Locate the cell with the specified text and output its [X, Y] center coordinate. 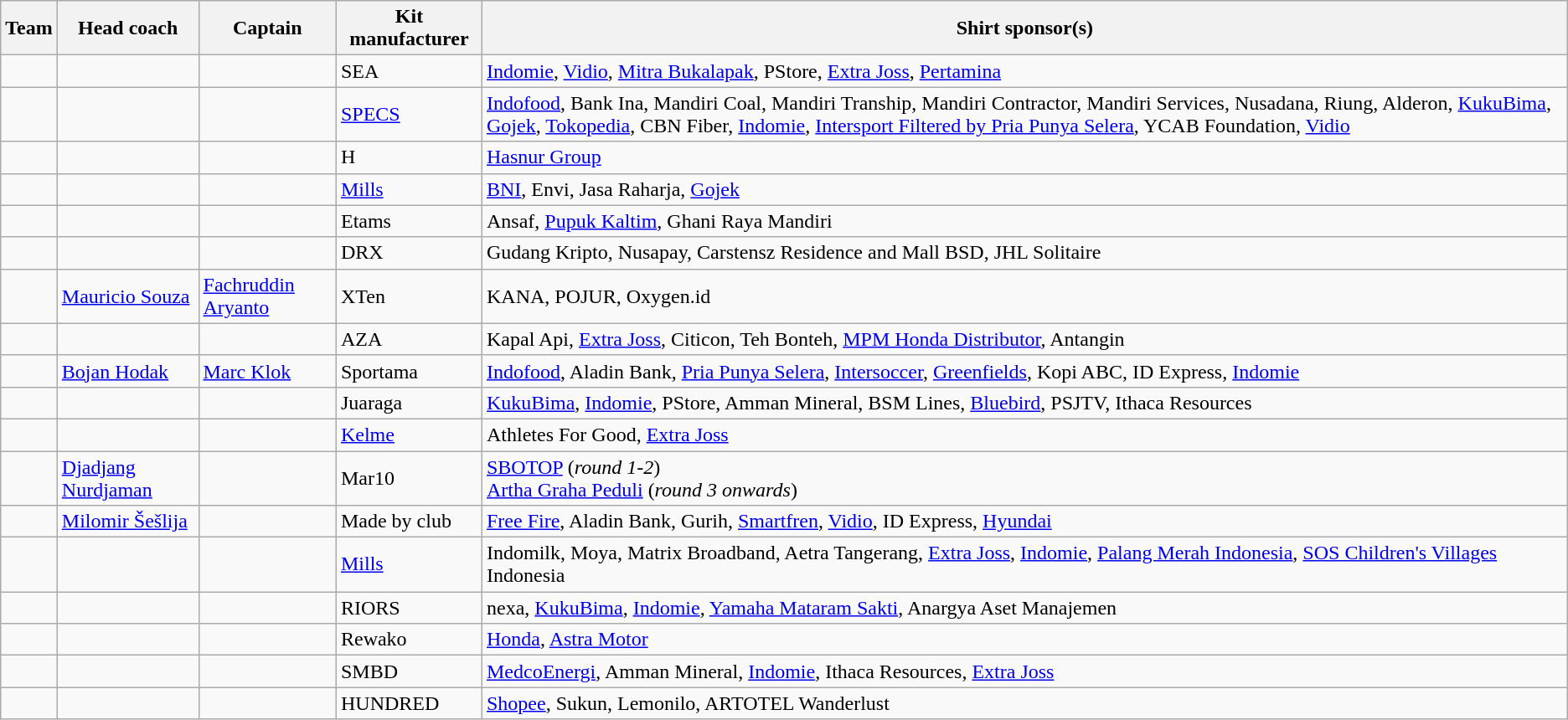
Gudang Kripto, Nusapay, Carstensz Residence and Mall BSD, JHL Solitaire [1024, 253]
Athletes For Good, Extra Joss [1024, 435]
Mauricio Souza [127, 296]
Sportama [409, 371]
SEA [409, 71]
SMBD [409, 671]
KANA, POJUR, Oxygen.id [1024, 296]
Hasnur Group [1024, 157]
MedcoEnergi, Amman Mineral, Indomie, Ithaca Resources, Extra Joss [1024, 671]
Honda, Astra Motor [1024, 640]
RIORS [409, 608]
XTen [409, 296]
Head coach [127, 28]
SPECS [409, 114]
Captain [267, 28]
Fachruddin Aryanto [267, 296]
Etams [409, 221]
KukuBima, Indomie, PStore, Amman Mineral, BSM Lines, Bluebird, PSJTV, Ithaca Resources [1024, 403]
Shirt sponsor(s) [1024, 28]
BNI, Envi, Jasa Raharja, Gojek [1024, 189]
Milomir Šešlija [127, 522]
Indomilk, Moya, Matrix Broadband, Aetra Tangerang, Extra Joss, Indomie, Palang Merah Indonesia, SOS Children's Villages Indonesia [1024, 564]
Shopee, Sukun, Lemonilo, ARTOTEL Wanderlust [1024, 703]
AZA [409, 339]
Marc Klok [267, 371]
Djadjang Nurdjaman [127, 477]
Kapal Api, Extra Joss, Citicon, Teh Bonteh, MPM Honda Distributor, Antangin [1024, 339]
Juaraga [409, 403]
Kelme [409, 435]
Made by club [409, 522]
Indofood, Aladin Bank, Pria Punya Selera, Intersoccer, Greenfields, Kopi ABC, ID Express, Indomie [1024, 371]
SBOTOP (round 1-2)Artha Graha Peduli (round 3 onwards) [1024, 477]
Bojan Hodak [127, 371]
DRX [409, 253]
Rewako [409, 640]
Free Fire, Aladin Bank, Gurih, Smartfren, Vidio, ID Express, Hyundai [1024, 522]
Indomie, Vidio, Mitra Bukalapak, PStore, Extra Joss, Pertamina [1024, 71]
H [409, 157]
Team [29, 28]
Kit manufacturer [409, 28]
nexa, KukuBima, Indomie, Yamaha Mataram Sakti, Anargya Aset Manajemen [1024, 608]
Mar10 [409, 477]
Ansaf, Pupuk Kaltim, Ghani Raya Mandiri [1024, 221]
HUNDRED [409, 703]
